Extract the [X, Y] coordinate from the center of the cell holding the provided text.  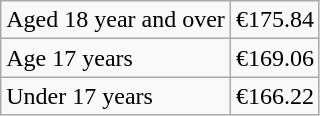
Age 17 years [116, 58]
€166.22 [274, 96]
€175.84 [274, 20]
Under 17 years [116, 96]
€169.06 [274, 58]
Aged 18 year and over [116, 20]
